Search for the cell housing the specified text and yield its [X, Y] center coordinate. 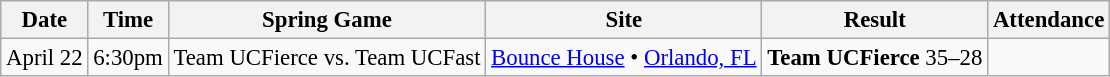
Attendance [1049, 20]
Team UCFierce vs. Team UCFast [327, 58]
Time [128, 20]
Site [624, 20]
Date [44, 20]
6:30pm [128, 58]
April 22 [44, 58]
Spring Game [327, 20]
Bounce House • Orlando, FL [624, 58]
Team UCFierce 35–28 [875, 58]
Result [875, 20]
